Return the [x, y] coordinate for the center point of the cell that contains the specified text.  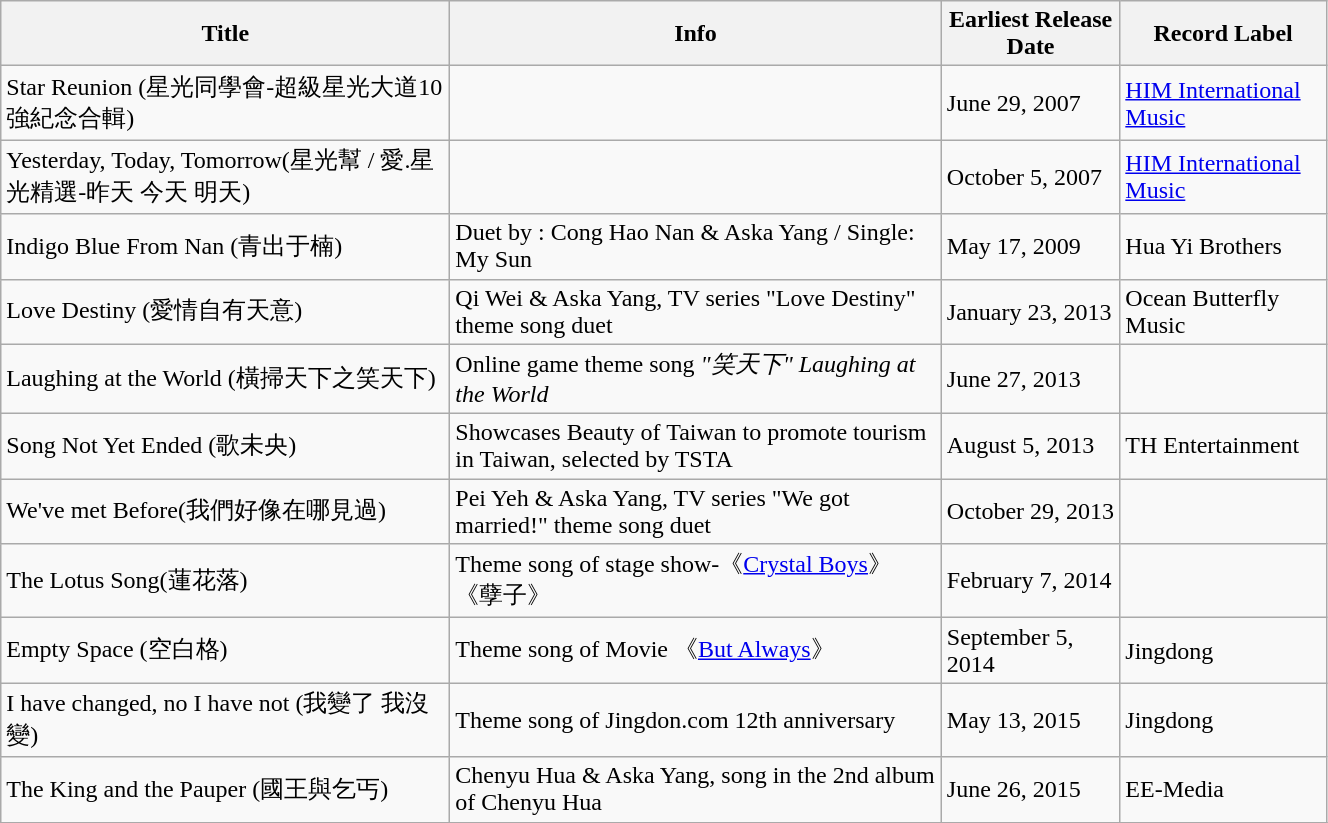
Indigo Blue From Nan (青出于楠) [226, 246]
Song Not Yet Ended (歌未央) [226, 446]
January 23, 2013 [1030, 312]
Earliest Release Date [1030, 34]
October 5, 2007 [1030, 177]
Theme song of Jingdon.com 12th anniversary [696, 720]
Qi Wei & Aska Yang, TV series "Love Destiny" theme song duet [696, 312]
We've met Before(我們好像在哪見過) [226, 512]
The King and the Pauper (國王與乞丐) [226, 790]
Theme song of Movie 《But Always》 [696, 650]
Laughing at the World (橫掃天下之笑天下) [226, 379]
June 29, 2007 [1030, 103]
October 29, 2013 [1030, 512]
May 13, 2015 [1030, 720]
Star Reunion (星光同學會-超級星光大道10強紀念合輯) [226, 103]
February 7, 2014 [1030, 581]
August 5, 2013 [1030, 446]
Online game theme song "笑天下" Laughing at the World [696, 379]
June 26, 2015 [1030, 790]
The Lotus Song(蓮花落) [226, 581]
Ocean Butterfly Music [1224, 312]
September 5, 2014 [1030, 650]
Duet by : Cong Hao Nan & Aska Yang / Single: My Sun [696, 246]
Info [696, 34]
June 27, 2013 [1030, 379]
Chenyu Hua & Aska Yang, song in the 2nd album of Chenyu Hua [696, 790]
May 17, 2009 [1030, 246]
Hua Yi Brothers [1224, 246]
Record Label [1224, 34]
Showcases Beauty of Taiwan to promote tourism in Taiwan, selected by TSTA [696, 446]
Empty Space (空白格) [226, 650]
I have changed, no I have not (我變了 我沒變) [226, 720]
Love Destiny (愛情自有天意) [226, 312]
Theme song of stage show-《Crystal Boys》 《孽子》 [696, 581]
Yesterday, Today, Tomorrow(星光幫 / 愛.星光精選-昨天 今天 明天) [226, 177]
Pei Yeh & Aska Yang, TV series "We got married!" theme song duet [696, 512]
TH Entertainment [1224, 446]
Title [226, 34]
EE-Media [1224, 790]
